Scan for the cell matching the given text and deliver its (x, y) coordinate at center. 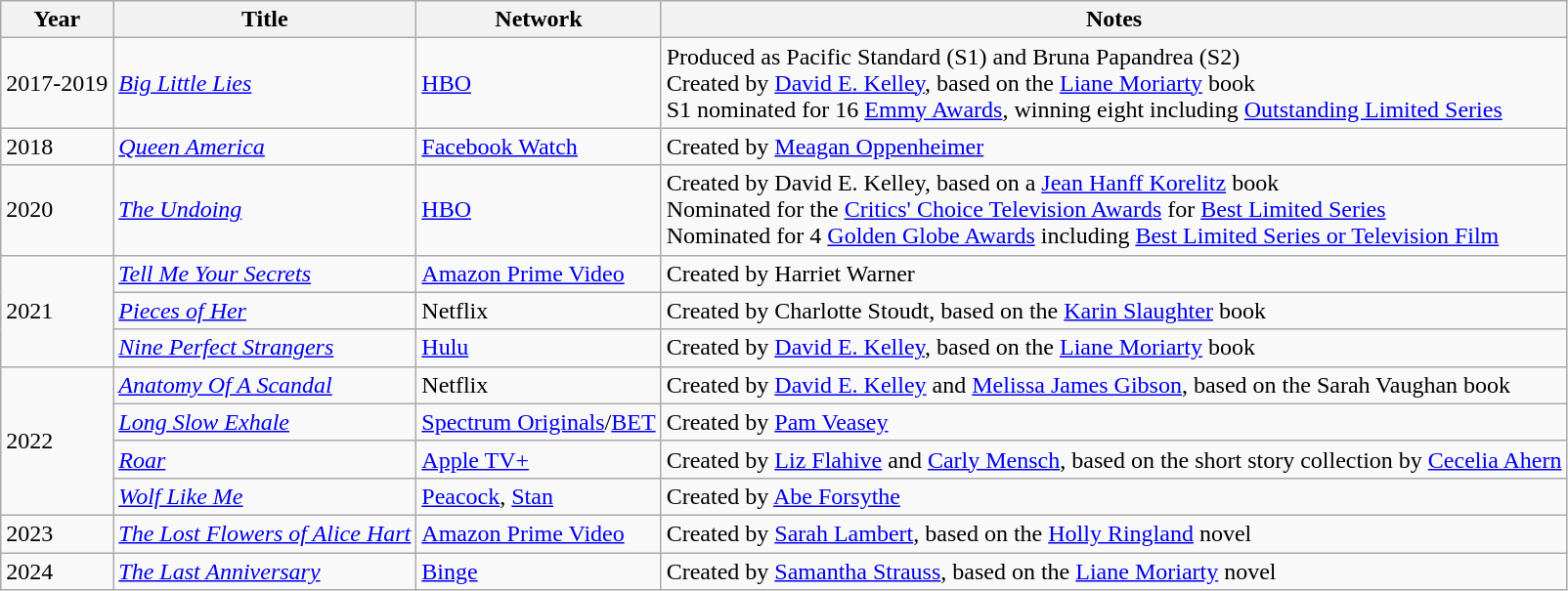
Notes (1114, 20)
2018 (57, 147)
Nine Perfect Strangers (265, 348)
Created by Sarah Lambert, based on the Holly Ringland novel (1114, 533)
Wolf Like Me (265, 496)
2017-2019 (57, 83)
Created by Meagan Oppenheimer (1114, 147)
Apple TV+ (539, 459)
Anatomy Of A Scandal (265, 385)
Created by David E. Kelley and Melissa James Gibson, based on the Sarah Vaughan book (1114, 385)
Peacock, Stan (539, 496)
Hulu (539, 348)
Tell Me Your Secrets (265, 274)
2024 (57, 571)
Facebook Watch (539, 147)
Big Little Lies (265, 83)
Binge (539, 571)
Title (265, 20)
Queen America (265, 147)
2023 (57, 533)
Pieces of Her (265, 311)
2021 (57, 311)
2020 (57, 210)
Year (57, 20)
Created by Harriet Warner (1114, 274)
The Last Anniversary (265, 571)
Created by Abe Forsythe (1114, 496)
Created by Samantha Strauss, based on the Liane Moriarty novel (1114, 571)
Network (539, 20)
Created by Liz Flahive and Carly Mensch, based on the short story collection by Cecelia Ahern (1114, 459)
The Lost Flowers of Alice Hart (265, 533)
Spectrum Originals/BET (539, 422)
Created by David E. Kelley, based on the Liane Moriarty book (1114, 348)
Created by Charlotte Stoudt, based on the Karin Slaughter book (1114, 311)
2022 (57, 441)
The Undoing (265, 210)
Created by Pam Veasey (1114, 422)
Roar (265, 459)
Long Slow Exhale (265, 422)
